Output the (x, y) coordinate of the center of the cell containing the given text.  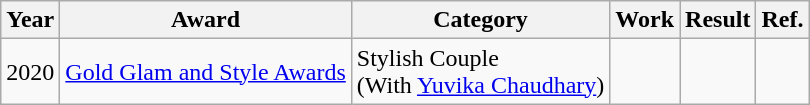
Ref. (782, 20)
Category (480, 20)
Award (206, 20)
Result (718, 20)
Stylish Couple(With Yuvika Chaudhary) (480, 72)
Gold Glam and Style Awards (206, 72)
Work (645, 20)
Year (30, 20)
2020 (30, 72)
